Pinpoint the cell where the given text exists, returning its (x, y) midpoint coordinate. 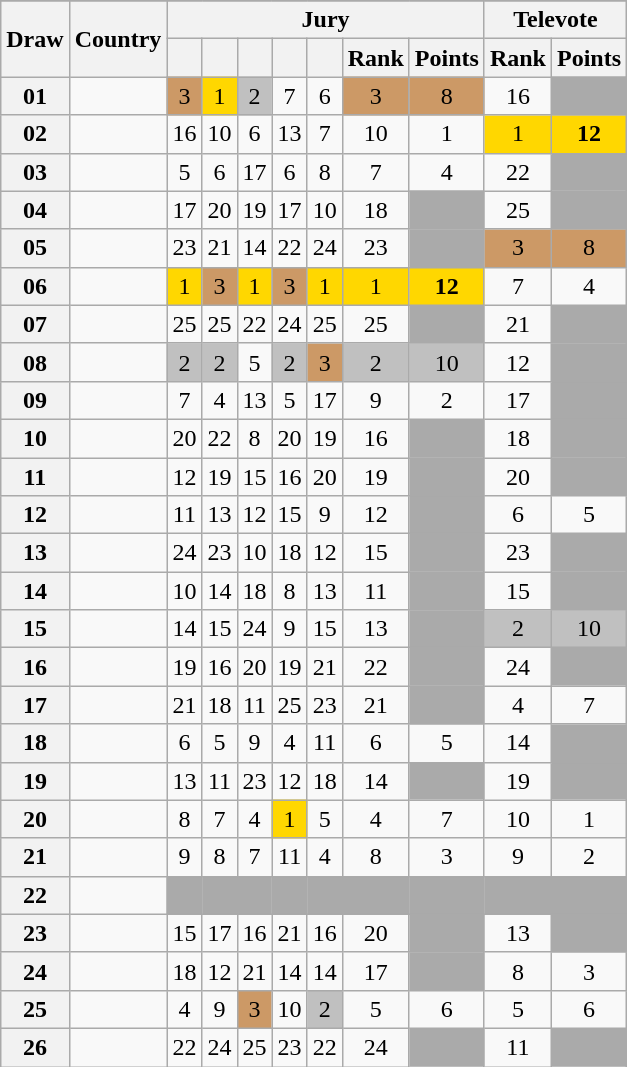
01 (35, 96)
04 (35, 210)
Draw (35, 39)
07 (35, 324)
09 (35, 400)
08 (35, 362)
02 (35, 134)
03 (35, 172)
06 (35, 286)
Televote (555, 20)
Country (118, 39)
26 (35, 1047)
05 (35, 248)
Jury (326, 20)
